Return the [x, y] coordinate for the center point of the cell that contains the specified text.  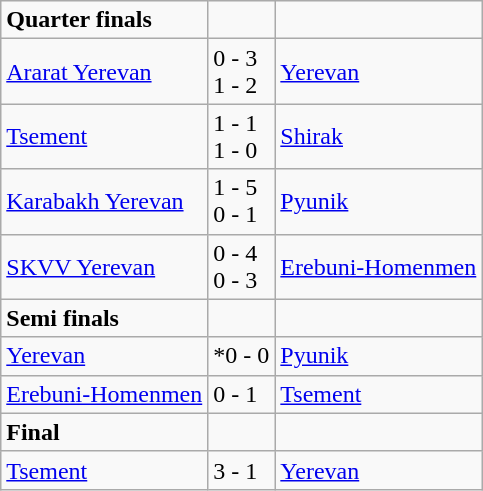
SKVV Yerevan [104, 266]
0 - 40 - 3 [242, 266]
0 - 31 - 2 [242, 72]
Karabakh Yerevan [104, 202]
0 - 1 [242, 394]
Final [104, 432]
*0 - 0 [242, 356]
Ararat Yerevan [104, 72]
Shirak [378, 136]
1 - 11 - 0 [242, 136]
1 - 50 - 1 [242, 202]
3 - 1 [242, 470]
Quarter finals [104, 20]
Semi finals [104, 318]
